Capture the cell that displays the provided text and extract its (X, Y) central coordinate. 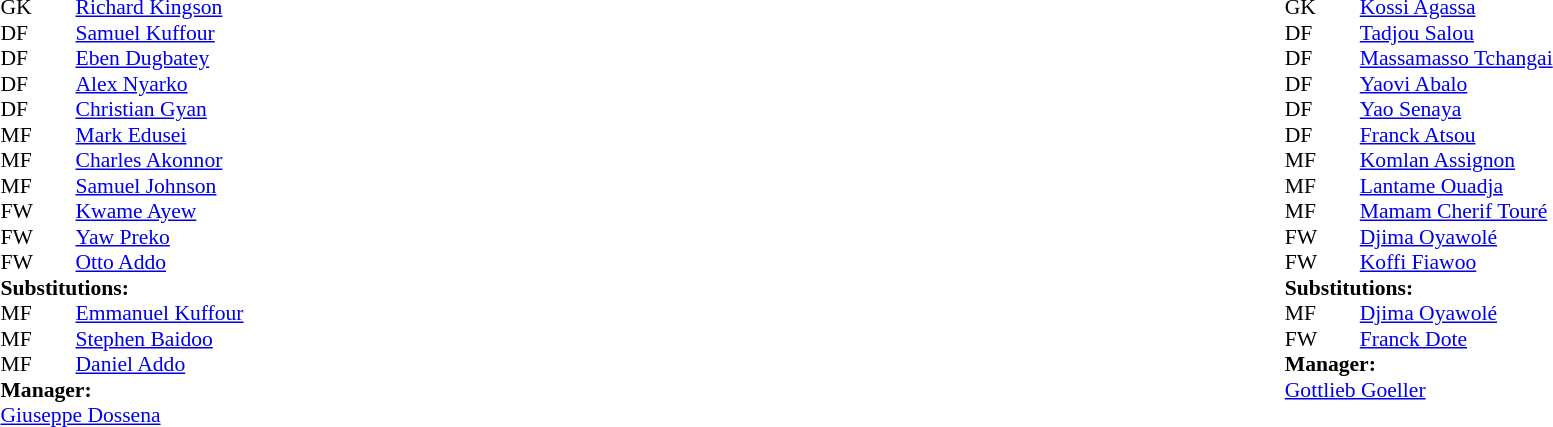
Otto Addo (160, 263)
Koffi Fiawoo (1456, 263)
Mamam Cherif Touré (1456, 211)
Kwame Ayew (160, 211)
Alex Nyarko (160, 84)
Yaw Preko (160, 237)
Stephen Baidoo (160, 339)
Tadjou Salou (1456, 33)
Komlan Assignon (1456, 161)
Emmanuel Kuffour (160, 313)
Mark Edusei (160, 135)
Franck Dote (1456, 339)
Charles Akonnor (160, 161)
Franck Atsou (1456, 135)
Lantame Ouadja (1456, 186)
Eben Dugbatey (160, 59)
Yao Senaya (1456, 109)
Yaovi Abalo (1456, 84)
Daniel Addo (160, 365)
Massamasso Tchangai (1456, 59)
Christian Gyan (160, 109)
Gottlieb Goeller (1419, 390)
Samuel Johnson (160, 186)
Samuel Kuffour (160, 33)
